Extract the [x, y] coordinate from the center of the cell holding the provided text.  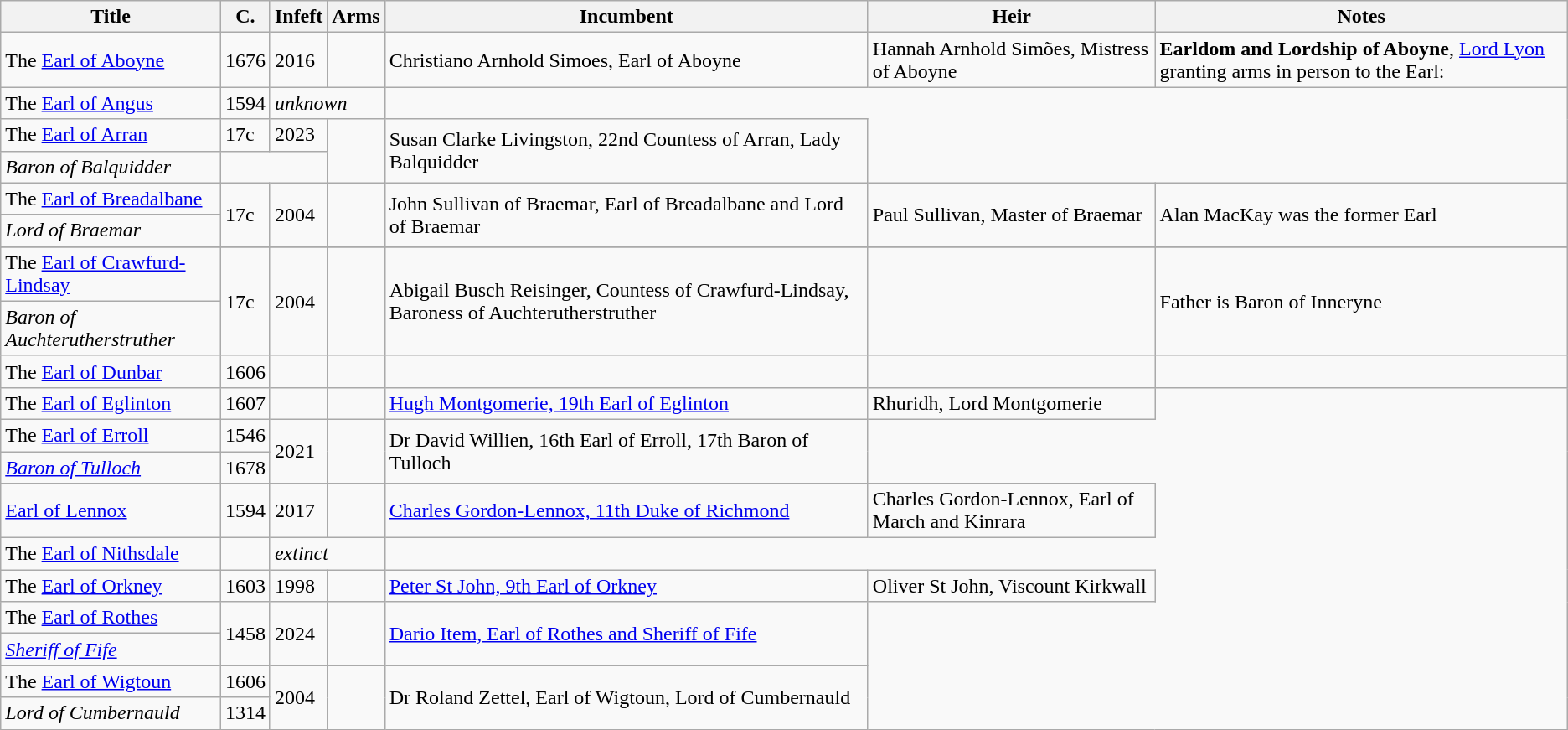
The Earl of Arran [111, 135]
Charles Gordon-Lennox, 11th Duke of Richmond [627, 511]
Infeft [298, 17]
1678 [245, 467]
2016 [298, 60]
Abigail Busch Reisinger, Countess of Crawfurd-Lindsay, Baroness of Auchterutherstruther [627, 301]
1676 [245, 60]
Charles Gordon-Lennox, Earl of March and Kinrara [1012, 511]
Incumbent [627, 17]
2023 [298, 135]
Hannah Arnhold Simões, Mistress of Aboyne [1012, 60]
Title [111, 17]
1607 [245, 403]
Heir [1012, 17]
Hugh Montgomerie, 19th Earl of Eglinton [627, 403]
Oliver St John, Viscount Kirkwall [1012, 586]
The Earl of Eglinton [111, 403]
The Earl of Erroll [111, 435]
Paul Sullivan, Master of Braemar [1012, 215]
2021 [298, 451]
Baron of Tulloch [111, 467]
Lord of Cumbernauld [111, 713]
1458 [245, 634]
The Earl of Dunbar [111, 371]
2024 [298, 634]
Sheriff of Fife [111, 650]
2017 [298, 511]
The Earl of Wigtoun [111, 681]
The Earl of Breadalbane [111, 199]
C. [245, 17]
Rhuridh, Lord Montgomerie [1012, 403]
The Earl of Aboyne [111, 60]
Father is Baron of Inneryne [1361, 301]
extinct [327, 554]
Dario Item, Earl of Rothes and Sheriff of Fife [627, 634]
Earl of Lennox [111, 511]
unknown [327, 103]
Dr David Willien, 16th Earl of Erroll, 17th Baron of Tulloch [627, 451]
Dr Roland Zettel, Earl of Wigtoun, Lord of Cumbernauld [627, 697]
Peter St John, 9th Earl of Orkney [627, 586]
The Earl of Angus [111, 103]
1546 [245, 435]
Baron of Balquidder [111, 167]
1603 [245, 586]
1998 [298, 586]
Susan Clarke Livingston, 22nd Countess of Arran, Lady Balquidder [627, 151]
The Earl of Crawfurd-Lindsay [111, 273]
Earldom and Lordship of Aboyne, Lord Lyon granting arms in person to the Earl: [1361, 60]
John Sullivan of Braemar, Earl of Breadalbane and Lord of Braemar [627, 215]
Lord of Braemar [111, 230]
Notes [1361, 17]
The Earl of Rothes [111, 618]
Alan MacKay was the former Earl [1361, 215]
Arms [356, 17]
Christiano Arnhold Simoes, Earl of Aboyne [627, 60]
1314 [245, 713]
Baron of Auchterutherstruther [111, 329]
The Earl of Nithsdale [111, 554]
The Earl of Orkney [111, 586]
